Search for the cell housing the specified text and yield its [x, y] center coordinate. 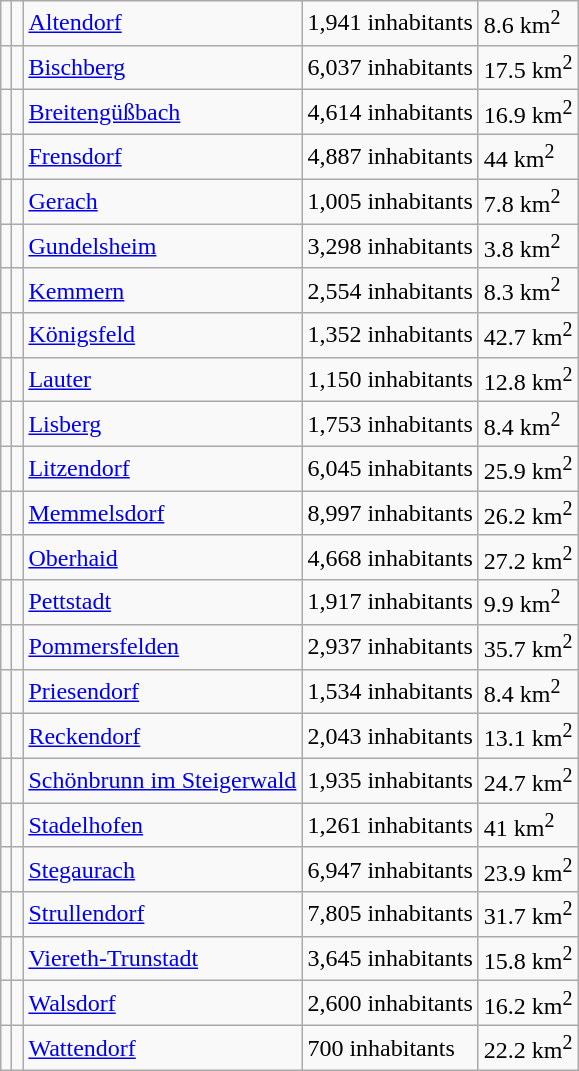
Priesendorf [162, 692]
Königsfeld [162, 336]
25.9 km2 [528, 468]
42.7 km2 [528, 336]
4,887 inhabitants [390, 156]
4,614 inhabitants [390, 112]
3.8 km2 [528, 246]
1,261 inhabitants [390, 826]
Pommersfelden [162, 648]
Stegaurach [162, 870]
31.7 km2 [528, 914]
26.2 km2 [528, 514]
9.9 km2 [528, 602]
2,554 inhabitants [390, 290]
Bischberg [162, 68]
Frensdorf [162, 156]
17.5 km2 [528, 68]
13.1 km2 [528, 736]
8,997 inhabitants [390, 514]
35.7 km2 [528, 648]
Pettstadt [162, 602]
8.6 km2 [528, 24]
Viereth-Trunstadt [162, 958]
Gundelsheim [162, 246]
Wattendorf [162, 1048]
1,005 inhabitants [390, 202]
1,753 inhabitants [390, 424]
3,645 inhabitants [390, 958]
2,937 inhabitants [390, 648]
700 inhabitants [390, 1048]
Walsdorf [162, 1004]
Memmelsdorf [162, 514]
7,805 inhabitants [390, 914]
16.2 km2 [528, 1004]
Altendorf [162, 24]
8.3 km2 [528, 290]
6,045 inhabitants [390, 468]
1,150 inhabitants [390, 380]
1,935 inhabitants [390, 780]
12.8 km2 [528, 380]
Gerach [162, 202]
24.7 km2 [528, 780]
Stadelhofen [162, 826]
Lauter [162, 380]
Kemmern [162, 290]
1,941 inhabitants [390, 24]
23.9 km2 [528, 870]
Lisberg [162, 424]
1,917 inhabitants [390, 602]
4,668 inhabitants [390, 558]
1,534 inhabitants [390, 692]
2,043 inhabitants [390, 736]
7.8 km2 [528, 202]
2,600 inhabitants [390, 1004]
3,298 inhabitants [390, 246]
1,352 inhabitants [390, 336]
Breitengüßbach [162, 112]
15.8 km2 [528, 958]
Litzendorf [162, 468]
Schönbrunn im Steigerwald [162, 780]
6,947 inhabitants [390, 870]
44 km2 [528, 156]
22.2 km2 [528, 1048]
27.2 km2 [528, 558]
Strullendorf [162, 914]
Reckendorf [162, 736]
6,037 inhabitants [390, 68]
41 km2 [528, 826]
Oberhaid [162, 558]
16.9 km2 [528, 112]
